From the cell containing the given text, extract its center point as (X, Y) coordinate. 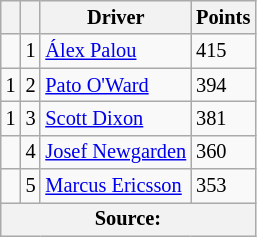
Source: (128, 219)
353 (223, 186)
2 (31, 85)
4 (31, 152)
Marcus Ericsson (116, 186)
Driver (116, 17)
360 (223, 152)
381 (223, 118)
Josef Newgarden (116, 152)
3 (31, 118)
394 (223, 85)
415 (223, 51)
Álex Palou (116, 51)
Points (223, 17)
5 (31, 186)
Pato O'Ward (116, 85)
Scott Dixon (116, 118)
